Search for the cell housing the specified text and yield its (X, Y) center coordinate. 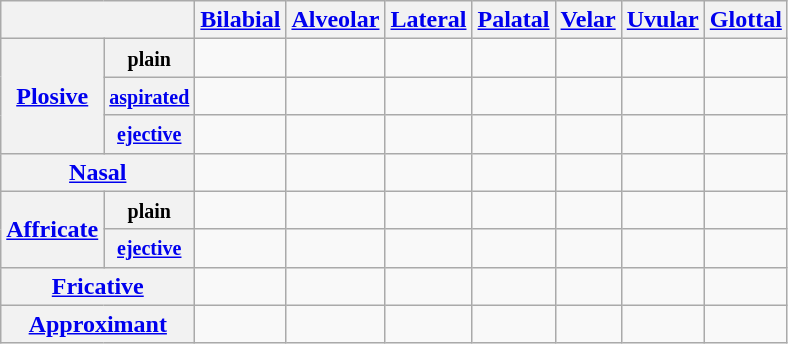
Nasal (98, 172)
Affricate (52, 229)
Glottal (746, 20)
Velar (588, 20)
Alveolar (336, 20)
Lateral (428, 20)
Plosive (52, 96)
aspirated (150, 96)
Approximant (98, 324)
Palatal (514, 20)
Uvular (662, 20)
Bilabial (240, 20)
Fricative (98, 286)
